Return the [x, y] coordinate for the center point of the cell that contains the specified text.  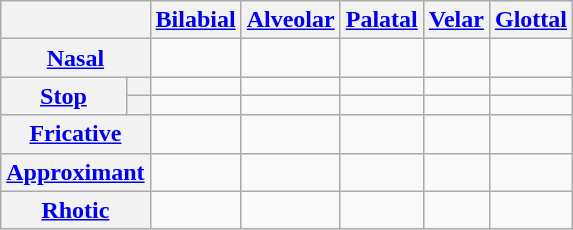
Stop [64, 96]
Palatal [382, 20]
Approximant [76, 172]
Alveolar [290, 20]
Rhotic [76, 210]
Bilabial [196, 20]
Nasal [76, 58]
Velar [456, 20]
Glottal [530, 20]
Fricative [76, 134]
